Pinpoint the cell where the given text exists, returning its (X, Y) midpoint coordinate. 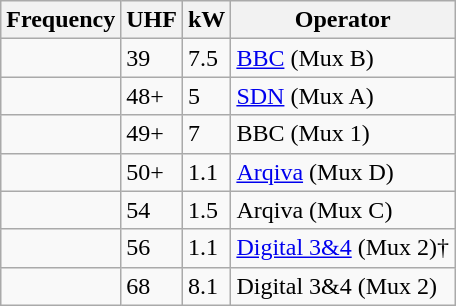
7.5 (206, 58)
BBC (Mux B) (343, 58)
Arqiva (Mux D) (343, 172)
Operator (343, 20)
8.1 (206, 286)
50+ (152, 172)
39 (152, 58)
Frequency (61, 20)
Digital 3&4 (Mux 2) (343, 286)
BBC (Mux 1) (343, 134)
SDN (Mux A) (343, 96)
1.5 (206, 210)
49+ (152, 134)
7 (206, 134)
56 (152, 248)
UHF (152, 20)
54 (152, 210)
Digital 3&4 (Mux 2)† (343, 248)
5 (206, 96)
kW (206, 20)
Arqiva (Mux C) (343, 210)
68 (152, 286)
48+ (152, 96)
